From the cell containing the given text, extract its center point as [x, y] coordinate. 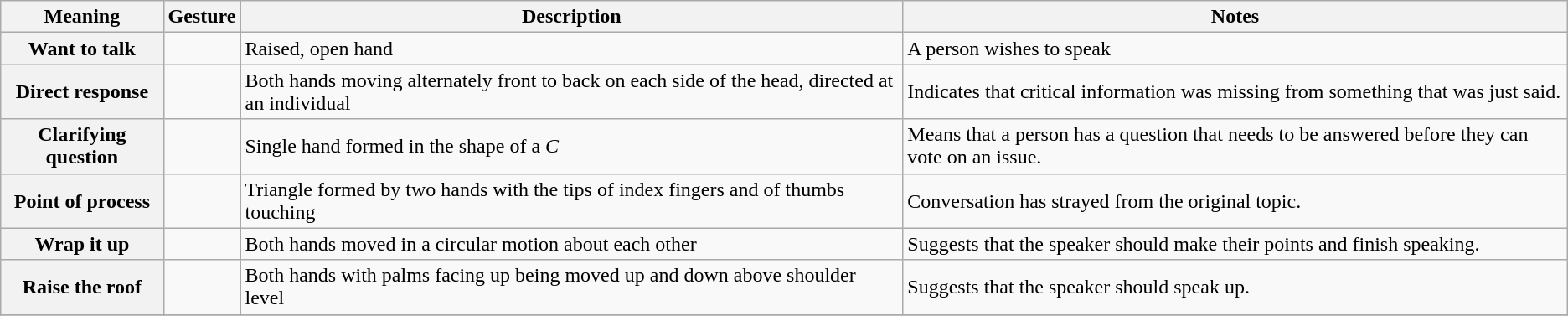
Indicates that critical information was missing from something that was just said. [1235, 92]
Both hands moved in a circular motion about each other [571, 244]
Point of process [82, 201]
Suggests that the speaker should make their points and finish speaking. [1235, 244]
Gesture [202, 17]
Single hand formed in the shape of a C [571, 146]
Direct response [82, 92]
Notes [1235, 17]
Raise the roof [82, 287]
Triangle formed by two hands with the tips of index fingers and of thumbs touching [571, 201]
Want to talk [82, 49]
Means that a person has a question that needs to be answered before they can vote on an issue. [1235, 146]
A person wishes to speak [1235, 49]
Clarifying question [82, 146]
Description [571, 17]
Meaning [82, 17]
Both hands moving alternately front to back on each side of the head, directed at an individual [571, 92]
Suggests that the speaker should speak up. [1235, 287]
Raised, open hand [571, 49]
Wrap it up [82, 244]
Conversation has strayed from the original topic. [1235, 201]
Both hands with palms facing up being moved up and down above shoulder level [571, 287]
